Return [x, y] of the center of cell containing provided text 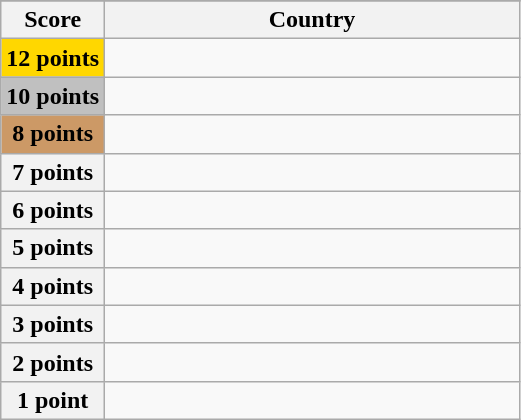
7 points [53, 172]
4 points [53, 286]
Score [53, 20]
1 point [53, 400]
3 points [53, 324]
12 points [53, 58]
5 points [53, 248]
6 points [53, 210]
2 points [53, 362]
8 points [53, 134]
Country [312, 20]
10 points [53, 96]
